Determine the [x, y] coordinate at the center of the cell enclosing the given text.  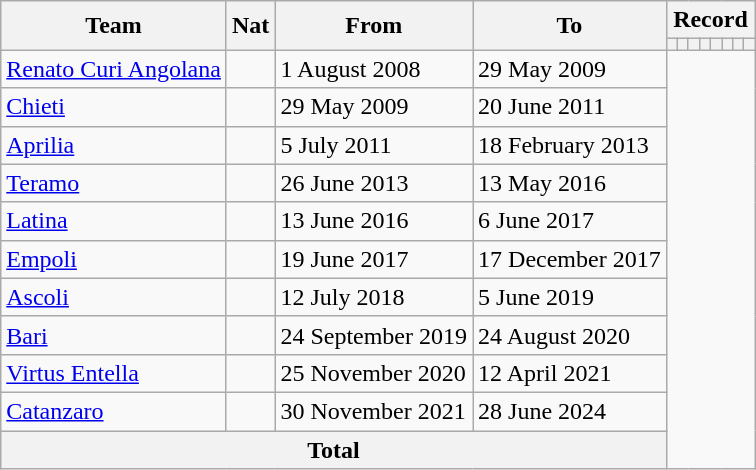
Total [334, 449]
Team [114, 26]
Teramo [114, 183]
12 July 2018 [374, 297]
Empoli [114, 259]
Nat [250, 26]
Aprilia [114, 145]
Ascoli [114, 297]
19 June 2017 [374, 259]
28 June 2024 [570, 411]
To [570, 26]
5 June 2019 [570, 297]
24 August 2020 [570, 335]
17 December 2017 [570, 259]
1 August 2008 [374, 69]
6 June 2017 [570, 221]
Virtus Entella [114, 373]
30 November 2021 [374, 411]
5 July 2011 [374, 145]
12 April 2021 [570, 373]
13 May 2016 [570, 183]
25 November 2020 [374, 373]
18 February 2013 [570, 145]
Bari [114, 335]
Catanzaro [114, 411]
Chieti [114, 107]
20 June 2011 [570, 107]
13 June 2016 [374, 221]
From [374, 26]
24 September 2019 [374, 335]
26 June 2013 [374, 183]
Renato Curi Angolana [114, 69]
Record [710, 20]
Latina [114, 221]
